Detect which cell encompasses the target text, then output its [X, Y] center coordinate. 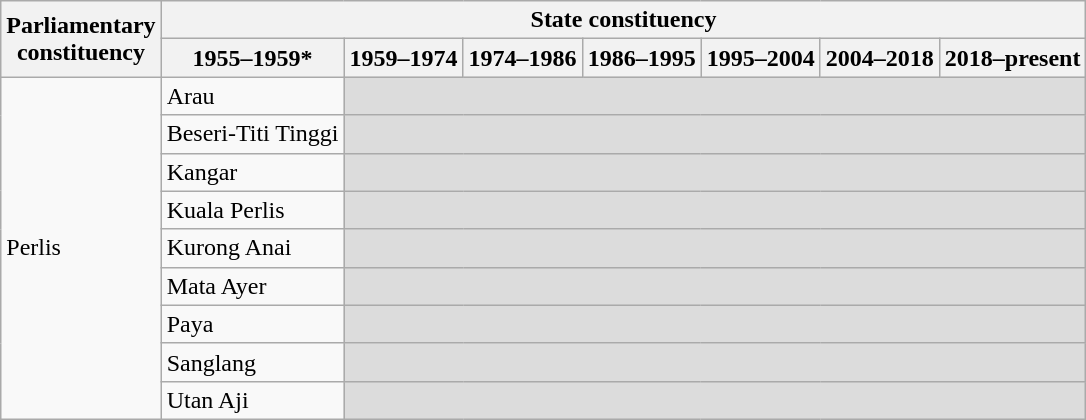
1955–1959* [252, 58]
Perlis [81, 248]
Kangar [252, 172]
1974–1986 [522, 58]
1959–1974 [404, 58]
Beseri-Titi Tinggi [252, 134]
Sanglang [252, 362]
2004–2018 [880, 58]
Kuala Perlis [252, 210]
Paya [252, 324]
Parliamentaryconstituency [81, 39]
Mata Ayer [252, 286]
2018–present [1012, 58]
1995–2004 [760, 58]
Arau [252, 96]
1986–1995 [642, 58]
State constituency [624, 20]
Utan Aji [252, 400]
Kurong Anai [252, 248]
